Return (x, y) of the center of cell containing provided text 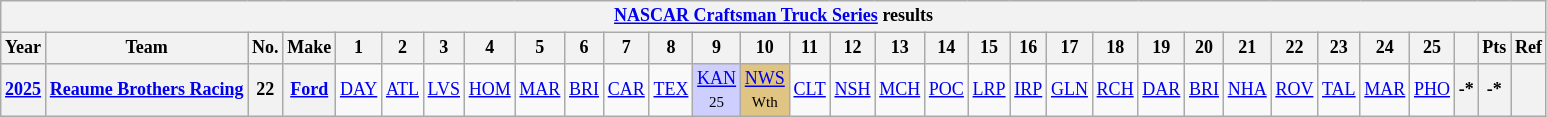
1 (359, 48)
15 (989, 48)
HOM (490, 90)
10 (764, 48)
Pts (1494, 48)
NHA (1247, 90)
13 (900, 48)
11 (810, 48)
KAN25 (717, 90)
25 (1432, 48)
DAR (1162, 90)
2025 (24, 90)
Team (146, 48)
RCH (1115, 90)
ATL (403, 90)
TEX (671, 90)
4 (490, 48)
DAY (359, 90)
NWSWth (764, 90)
14 (947, 48)
16 (1028, 48)
23 (1339, 48)
Ford (310, 90)
LRP (989, 90)
NASCAR Craftsman Truck Series results (774, 16)
MCH (900, 90)
19 (1162, 48)
21 (1247, 48)
17 (1070, 48)
6 (584, 48)
PHO (1432, 90)
3 (444, 48)
Year (24, 48)
Make (310, 48)
9 (717, 48)
20 (1204, 48)
Ref (1529, 48)
IRP (1028, 90)
8 (671, 48)
No. (266, 48)
Reaume Brothers Racing (146, 90)
POC (947, 90)
ROV (1294, 90)
TAL (1339, 90)
NSH (852, 90)
18 (1115, 48)
LVS (444, 90)
7 (626, 48)
CAR (626, 90)
5 (540, 48)
2 (403, 48)
12 (852, 48)
GLN (1070, 90)
24 (1385, 48)
CLT (810, 90)
